For the text-containing cell, return its midpoint in [x, y] coordinate format. 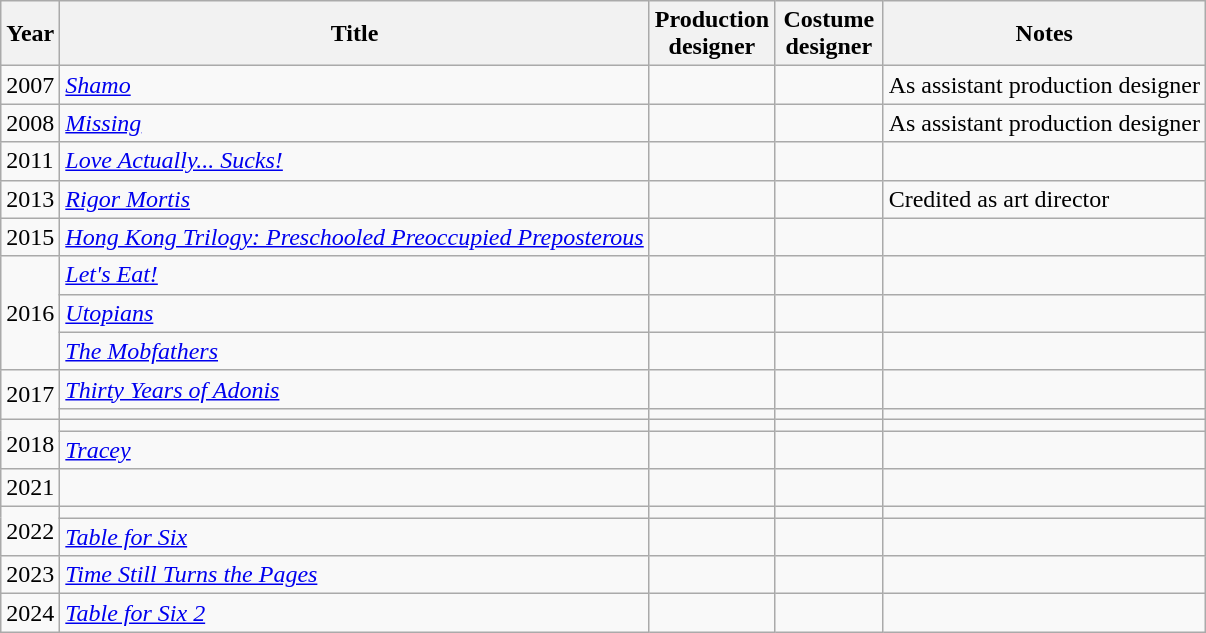
Notes [1044, 34]
2015 [30, 237]
2023 [30, 575]
Utopians [354, 313]
Missing [354, 123]
Table for Six [354, 537]
Let's Eat! [354, 275]
2021 [30, 488]
2007 [30, 85]
Table for Six 2 [354, 613]
Year [30, 34]
2016 [30, 313]
2008 [30, 123]
2018 [30, 444]
Love Actually... Sucks! [354, 161]
Costume designer [830, 34]
2024 [30, 613]
2022 [30, 532]
Thirty Years of Adonis [354, 389]
2013 [30, 199]
Rigor Mortis [354, 199]
Tracey [354, 449]
Time Still Turns the Pages [354, 575]
The Mobfathers [354, 351]
Title [354, 34]
Credited as art director [1044, 199]
2017 [30, 394]
Hong Kong Trilogy: Preschooled Preoccupied Preposterous [354, 237]
Production designer [712, 34]
Shamo [354, 85]
2011 [30, 161]
